Return the (x, y) coordinate for the center point of the cell that contains the specified text.  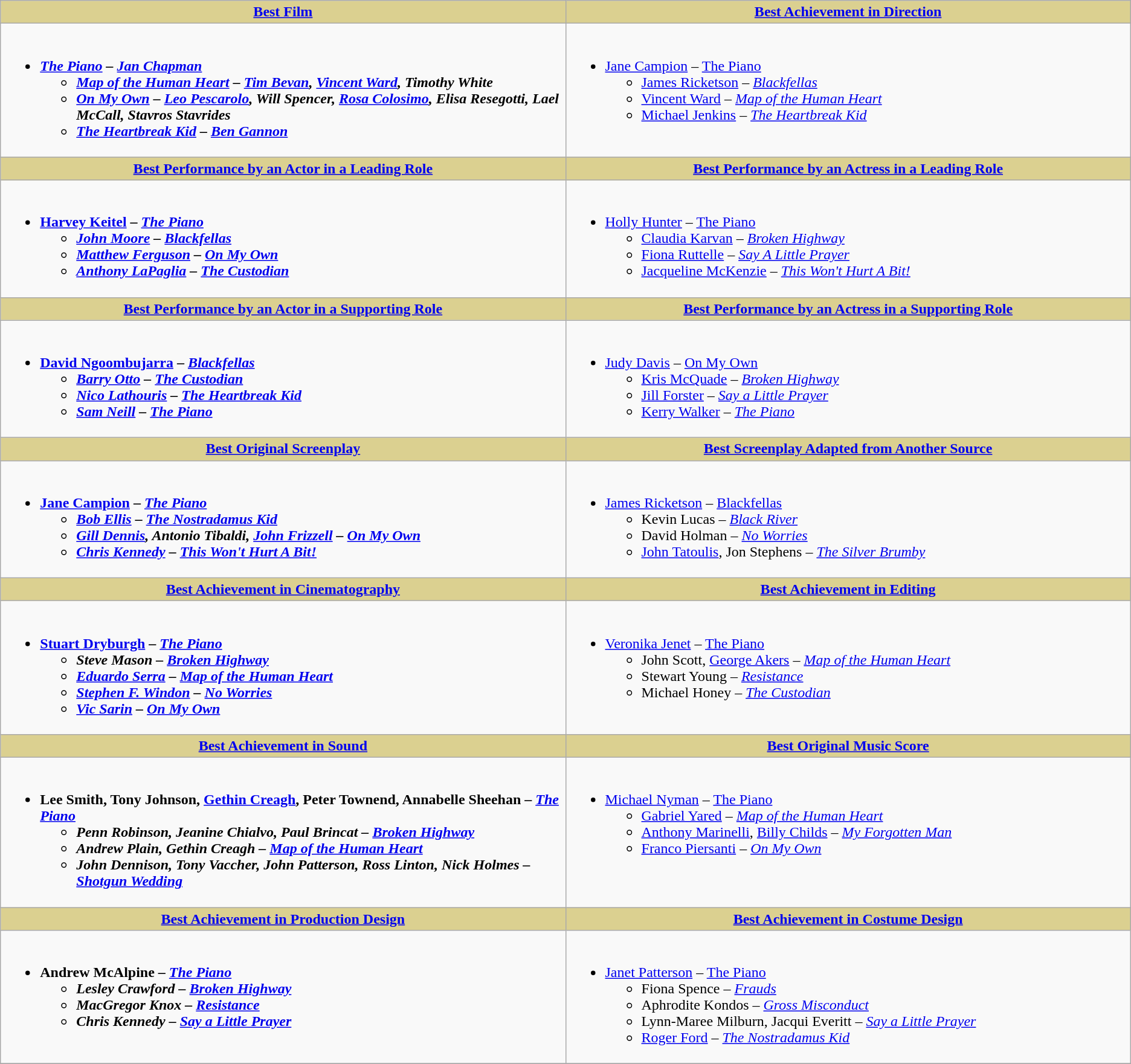
Best Performance by an Actress in a Supporting Role (848, 309)
Holly Hunter – The PianoClaudia Karvan – Broken HighwayFiona Ruttelle – Say A Little PrayerJacqueline McKenzie – This Won't Hurt A Bit! (848, 239)
Best Original Screenplay (283, 449)
Best Achievement in Production Design (283, 919)
Best Performance by an Actress in a Leading Role (848, 169)
Judy Davis – On My OwnKris McQuade – Broken HighwayJill Forster – Say a Little PrayerKerry Walker – The Piano (848, 379)
Best Performance by an Actor in a Supporting Role (283, 309)
Andrew McAlpine – The PianoLesley Crawford – Broken HighwayMacGregor Knox – ResistanceChris Kennedy – Say a Little Prayer (283, 997)
Harvey Keitel – The PianoJohn Moore – BlackfellasMatthew Ferguson – On My OwnAnthony LaPaglia – The Custodian (283, 239)
Best Achievement in Cinematography (283, 589)
Best Achievement in Direction (848, 12)
Best Achievement in Costume Design (848, 919)
Best Film (283, 12)
Best Achievement in Editing (848, 589)
Veronika Jenet – The PianoJohn Scott, George Akers – Map of the Human HeartStewart Young – ResistanceMichael Honey – The Custodian (848, 667)
David Ngoombujarra – BlackfellasBarry Otto – The CustodianNico Lathouris – The Heartbreak KidSam Neill – The Piano (283, 379)
Best Achievement in Sound (283, 746)
Stuart Dryburgh – The PianoSteve Mason – Broken HighwayEduardo Serra – Map of the Human HeartStephen F. Windon – No WorriesVic Sarin – On My Own (283, 667)
Jane Campion – The PianoJames Ricketson – BlackfellasVincent Ward – Map of the Human HeartMichael Jenkins – The Heartbreak Kid (848, 91)
Michael Nyman – The PianoGabriel Yared – Map of the Human HeartAnthony Marinelli, Billy Childs – My Forgotten ManFranco Piersanti – On My Own (848, 832)
Best Performance by an Actor in a Leading Role (283, 169)
Jane Campion – The PianoBob Ellis – The Nostradamus KidGill Dennis, Antonio Tibaldi, John Frizzell – On My OwnChris Kennedy – This Won't Hurt A Bit! (283, 519)
James Ricketson – BlackfellasKevin Lucas – Black River David Holman – No WorriesJohn Tatoulis, Jon Stephens – The Silver Brumby (848, 519)
Best Screenplay Adapted from Another Source (848, 449)
Best Original Music Score (848, 746)
